From the cell containing the given text, extract its center point as [x, y] coordinate. 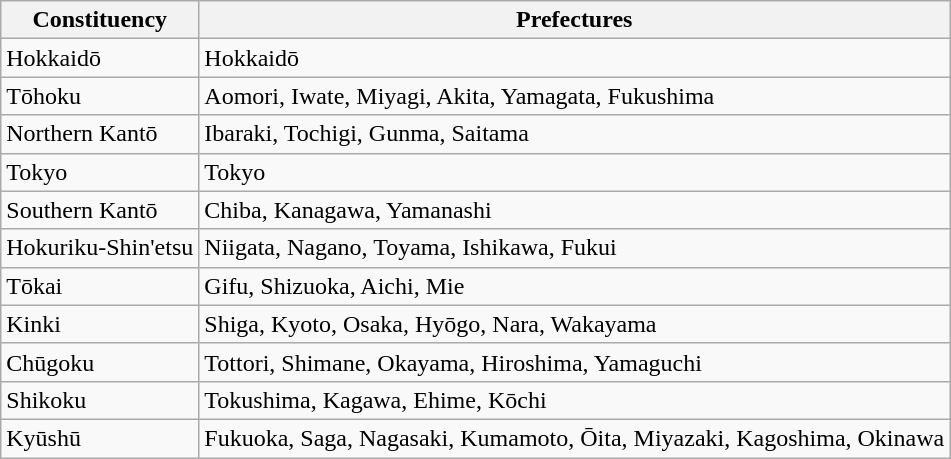
Tōkai [100, 286]
Kinki [100, 324]
Tottori, Shimane, Okayama, Hiroshima, Yamaguchi [574, 362]
Chūgoku [100, 362]
Tōhoku [100, 96]
Chiba, Kanagawa, Yamanashi [574, 210]
Shikoku [100, 400]
Shiga, Kyoto, Osaka, Hyōgo, Nara, Wakayama [574, 324]
Ibaraki, Tochigi, Gunma, Saitama [574, 134]
Southern Kantō [100, 210]
Prefectures [574, 20]
Fukuoka, Saga, Nagasaki, Kumamoto, Ōita, Miyazaki, Kagoshima, Okinawa [574, 438]
Niigata, Nagano, Toyama, Ishikawa, Fukui [574, 248]
Tokushima, Kagawa, Ehime, Kōchi [574, 400]
Constituency [100, 20]
Aomori, Iwate, Miyagi, Akita, Yamagata, Fukushima [574, 96]
Gifu, Shizuoka, Aichi, Mie [574, 286]
Kyūshū [100, 438]
Hokuriku-Shin'etsu [100, 248]
Northern Kantō [100, 134]
